Provide the (X, Y) coordinate of the cell's center where the given text is located.  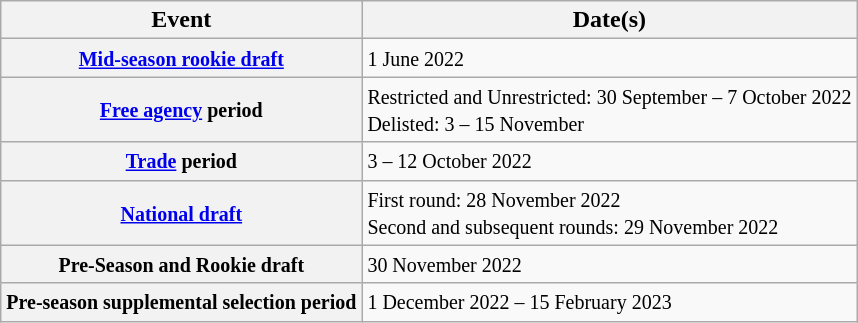
First round: 28 November 2022Second and subsequent rounds: 29 November 2022 (610, 212)
National draft (182, 212)
Date(s) (610, 20)
Free agency period (182, 110)
Pre-Season and Rookie draft (182, 264)
Pre-season supplemental selection period (182, 302)
Restricted and Unrestricted: 30 September – 7 October 2022 Delisted: 3 – 15 November (610, 110)
Trade period (182, 161)
1 December 2022 – 15 February 2023 (610, 302)
30 November 2022 (610, 264)
1 June 2022 (610, 58)
Mid-season rookie draft (182, 58)
Event (182, 20)
3 – 12 October 2022 (610, 161)
